Return the (x, y) coordinate for the center point of the cell that contains the specified text.  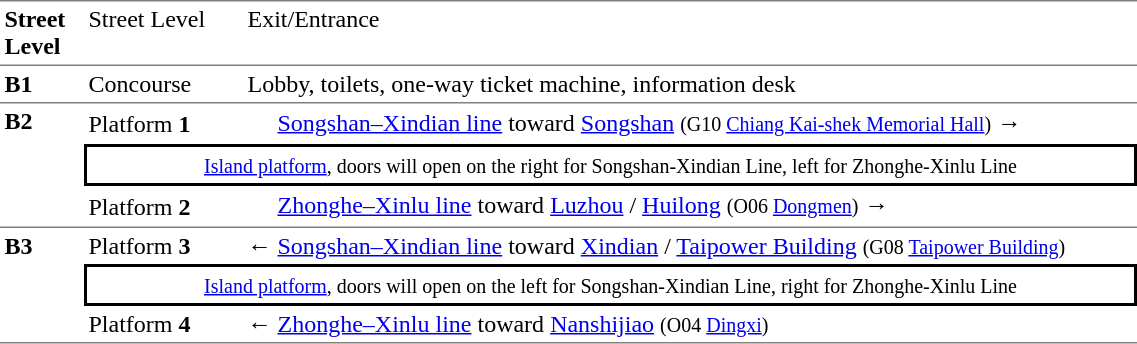
Island platform, doors will open on the right for Songshan-Xindian Line, left for Zhonghe-Xinlu Line (610, 165)
Zhonghe–Xinlu line toward Luzhou / Huilong (O06 Dongmen) → (690, 207)
Platform 1 (164, 124)
B1 (42, 85)
← Songshan–Xindian line toward Xindian / Taipower Building (G08 Taipower Building) (690, 246)
Songshan–Xindian line toward Songshan (G10 Chiang Kai-shek Memorial Hall) → (690, 124)
Platform 4 (164, 325)
Platform 3 (164, 246)
B3 (42, 286)
Island platform, doors will open on the left for Songshan-Xindian Line, right for Zhonghe-Xinlu Line (610, 285)
← Zhonghe–Xinlu line toward Nanshijiao (O04 Dingxi) (690, 325)
B2 (42, 166)
Platform 2 (164, 207)
Exit/Entrance (690, 33)
Concourse (164, 85)
Lobby, toilets, one-way ticket machine, information desk (690, 85)
